For the text-containing cell, return its midpoint in (x, y) coordinate format. 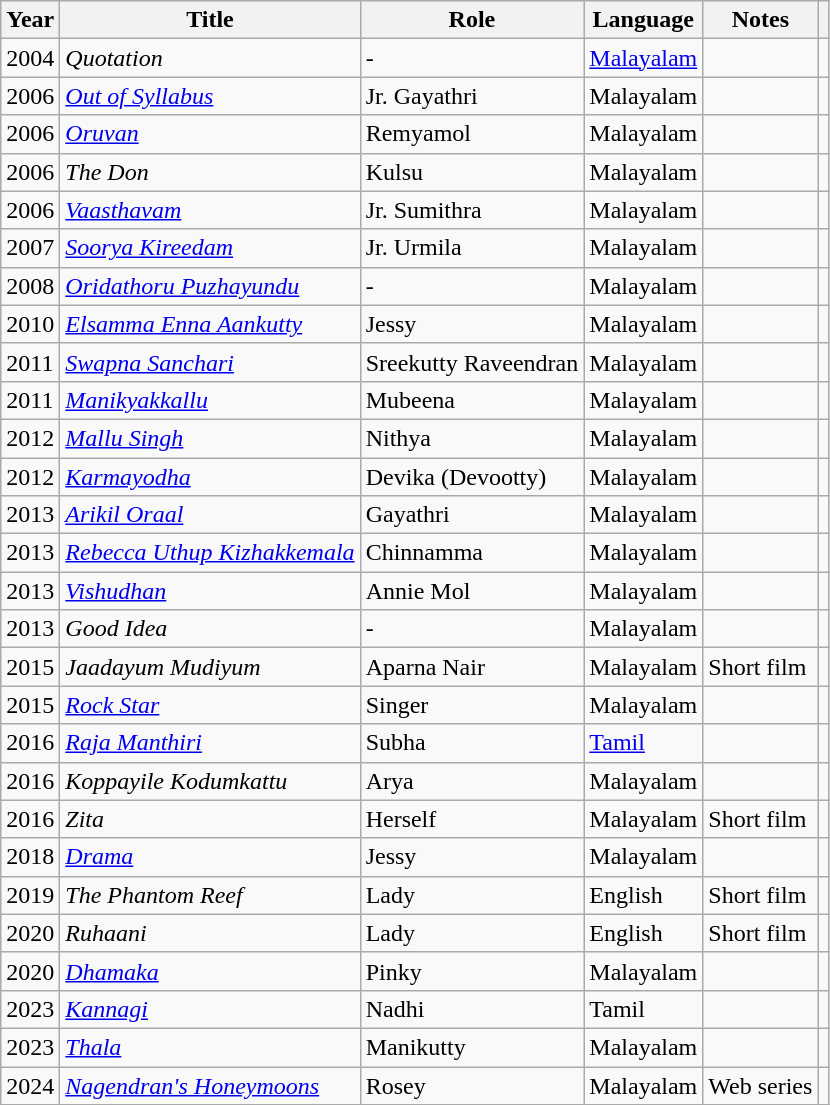
2007 (30, 248)
Pinky (472, 971)
Nadhi (472, 1009)
Kannagi (210, 1009)
Koppayile Kodumkattu (210, 781)
Herself (472, 819)
Singer (472, 705)
Vishudhan (210, 591)
Karmayodha (210, 477)
Year (30, 20)
Chinnamma (472, 553)
Soorya Kireedam (210, 248)
Raja Manthiri (210, 743)
Zita (210, 819)
Oruvan (210, 134)
Sreekutty Raveendran (472, 362)
Language (644, 20)
Ruhaani (210, 933)
Thala (210, 1047)
The Phantom Reef (210, 895)
Out of Syllabus (210, 96)
Rosey (472, 1085)
Devika (Devootty) (472, 477)
Good Idea (210, 629)
Mubeena (472, 400)
Kulsu (472, 172)
Quotation (210, 58)
Rebecca Uthup Kizhakkemala (210, 553)
Dhamaka (210, 971)
Notes (760, 20)
Drama (210, 857)
Mallu Singh (210, 438)
Web series (760, 1085)
Gayathri (472, 515)
Title (210, 20)
Nagendran's Honeymoons (210, 1085)
Remyamol (472, 134)
Swapna Sanchari (210, 362)
2010 (30, 324)
Nithya (472, 438)
Jr. Urmila (472, 248)
Jr. Sumithra (472, 210)
Arya (472, 781)
Arikil Oraal (210, 515)
2019 (30, 895)
2024 (30, 1085)
Subha (472, 743)
Elsamma Enna Aankutty (210, 324)
Annie Mol (472, 591)
2004 (30, 58)
Rock Star (210, 705)
2008 (30, 286)
Oridathoru Puzhayundu (210, 286)
Jr. Gayathri (472, 96)
Manikutty (472, 1047)
2018 (30, 857)
Manikyakkallu (210, 400)
Role (472, 20)
Aparna Nair (472, 667)
The Don (210, 172)
Jaadayum Mudiyum (210, 667)
Vaasthavam (210, 210)
